Output the (X, Y) coordinate of the center of the cell containing the given text.  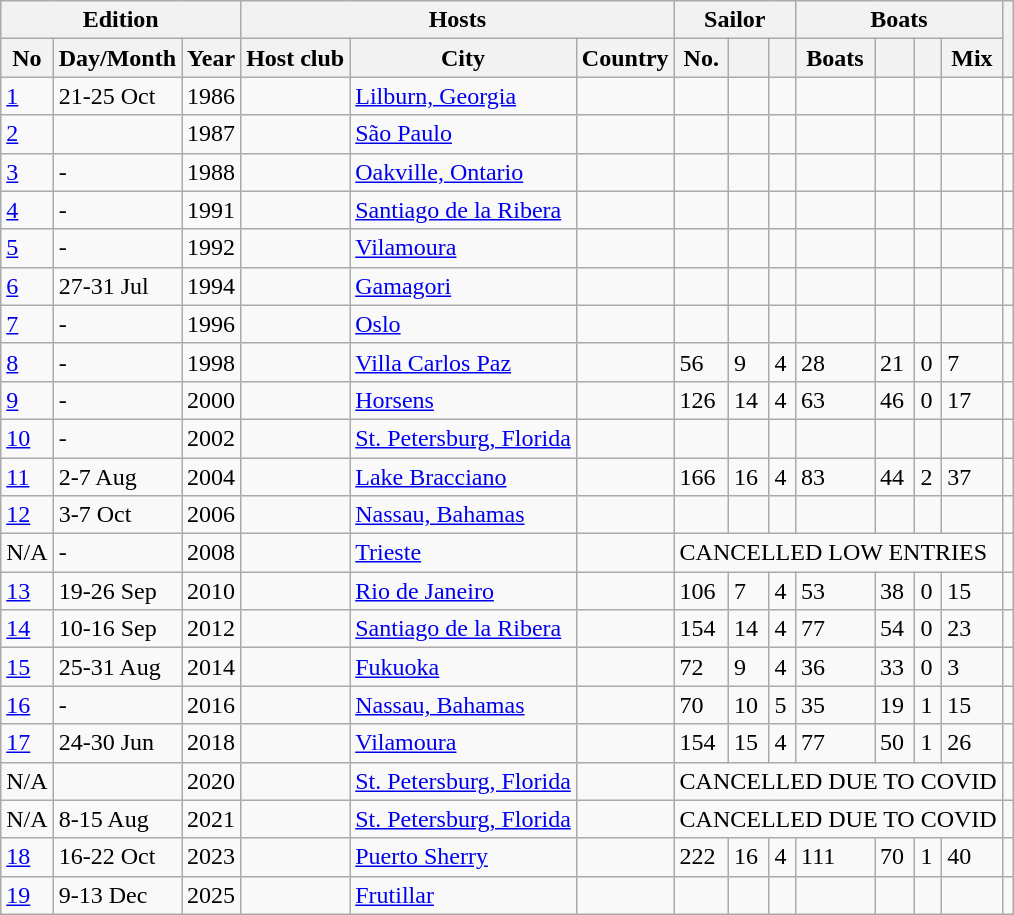
Lilburn, Georgia (464, 96)
2004 (212, 477)
Trieste (464, 553)
21 (894, 362)
23 (972, 629)
1988 (212, 172)
No. (701, 58)
3-7 Oct (117, 515)
16-22 Oct (117, 857)
1992 (212, 248)
2014 (212, 667)
25-31 Aug (117, 667)
Gamagori (464, 286)
166 (701, 477)
28 (834, 362)
City (464, 58)
Lake Bracciano (464, 477)
46 (894, 400)
2025 (212, 895)
35 (834, 705)
27-31 Jul (117, 286)
Edition (121, 20)
2006 (212, 515)
2012 (212, 629)
53 (834, 591)
10-16 Sep (117, 629)
1998 (212, 362)
Host club (296, 58)
Hosts (458, 20)
2023 (212, 857)
18 (27, 857)
63 (834, 400)
2000 (212, 400)
No (27, 58)
21-25 Oct (117, 96)
8-15 Aug (117, 819)
19-26 Sep (117, 591)
Frutillar (464, 895)
72 (701, 667)
2010 (212, 591)
9-13 Dec (117, 895)
2-7 Aug (117, 477)
56 (701, 362)
1987 (212, 134)
13 (27, 591)
26 (972, 743)
222 (701, 857)
106 (701, 591)
12 (27, 515)
1994 (212, 286)
Rio de Janeiro (464, 591)
Sailor (734, 20)
Puerto Sherry (464, 857)
2002 (212, 438)
33 (894, 667)
2008 (212, 553)
2020 (212, 781)
Year (212, 58)
24-30 Jun (117, 743)
83 (834, 477)
1991 (212, 210)
Fukuoka (464, 667)
38 (894, 591)
126 (701, 400)
2016 (212, 705)
Horsens (464, 400)
40 (972, 857)
50 (894, 743)
Villa Carlos Paz (464, 362)
54 (894, 629)
6 (27, 286)
Oakville, Ontario (464, 172)
Oslo (464, 324)
44 (894, 477)
111 (834, 857)
8 (27, 362)
Country (625, 58)
11 (27, 477)
São Paulo (464, 134)
36 (834, 667)
2018 (212, 743)
Mix (972, 58)
1986 (212, 96)
37 (972, 477)
2021 (212, 819)
CANCELLED LOW ENTRIES (838, 553)
Day/Month (117, 58)
1996 (212, 324)
